Provide the (X, Y) coordinate of the cell's center where the given text is located.  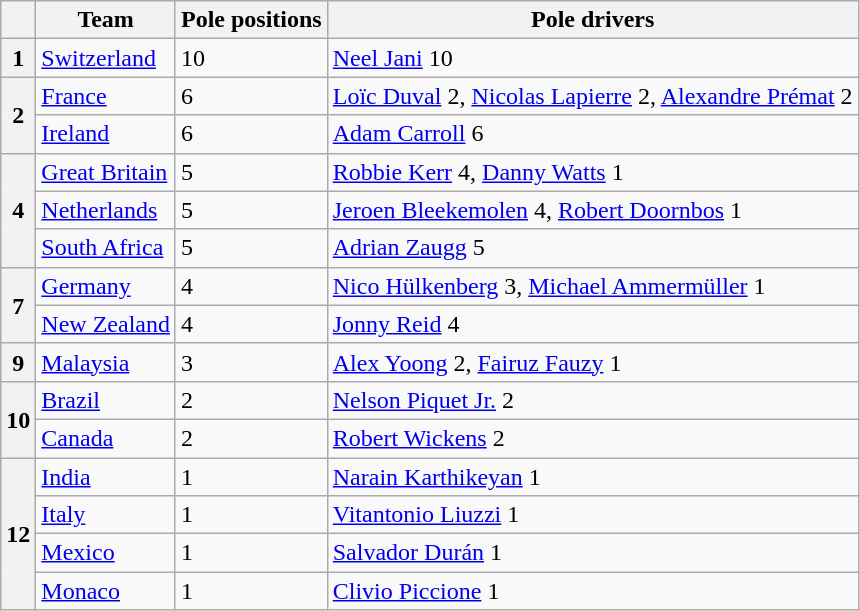
Malaysia (106, 362)
Jeroen Bleekemolen 4, Robert Doornbos 1 (592, 210)
Robbie Kerr 4, Danny Watts 1 (592, 172)
Adam Carroll 6 (592, 134)
12 (18, 534)
Monaco (106, 591)
Team (106, 20)
Robert Wickens 2 (592, 438)
Canada (106, 438)
Nelson Piquet Jr. 2 (592, 400)
Loïc Duval 2, Nicolas Lapierre 2, Alexandre Prémat 2 (592, 96)
Neel Jani 10 (592, 58)
New Zealand (106, 324)
3 (251, 362)
Jonny Reid 4 (592, 324)
Italy (106, 515)
9 (18, 362)
Alex Yoong 2, Fairuz Fauzy 1 (592, 362)
Switzerland (106, 58)
Clivio Piccione 1 (592, 591)
Vitantonio Liuzzi 1 (592, 515)
Nico Hülkenberg 3, Michael Ammermüller 1 (592, 286)
Netherlands (106, 210)
7 (18, 305)
Germany (106, 286)
Mexico (106, 553)
Great Britain (106, 172)
South Africa (106, 248)
Pole positions (251, 20)
India (106, 477)
France (106, 96)
Ireland (106, 134)
Adrian Zaugg 5 (592, 248)
Narain Karthikeyan 1 (592, 477)
Salvador Durán 1 (592, 553)
Pole drivers (592, 20)
Brazil (106, 400)
